Scan for the cell matching the given text and deliver its (X, Y) coordinate at center. 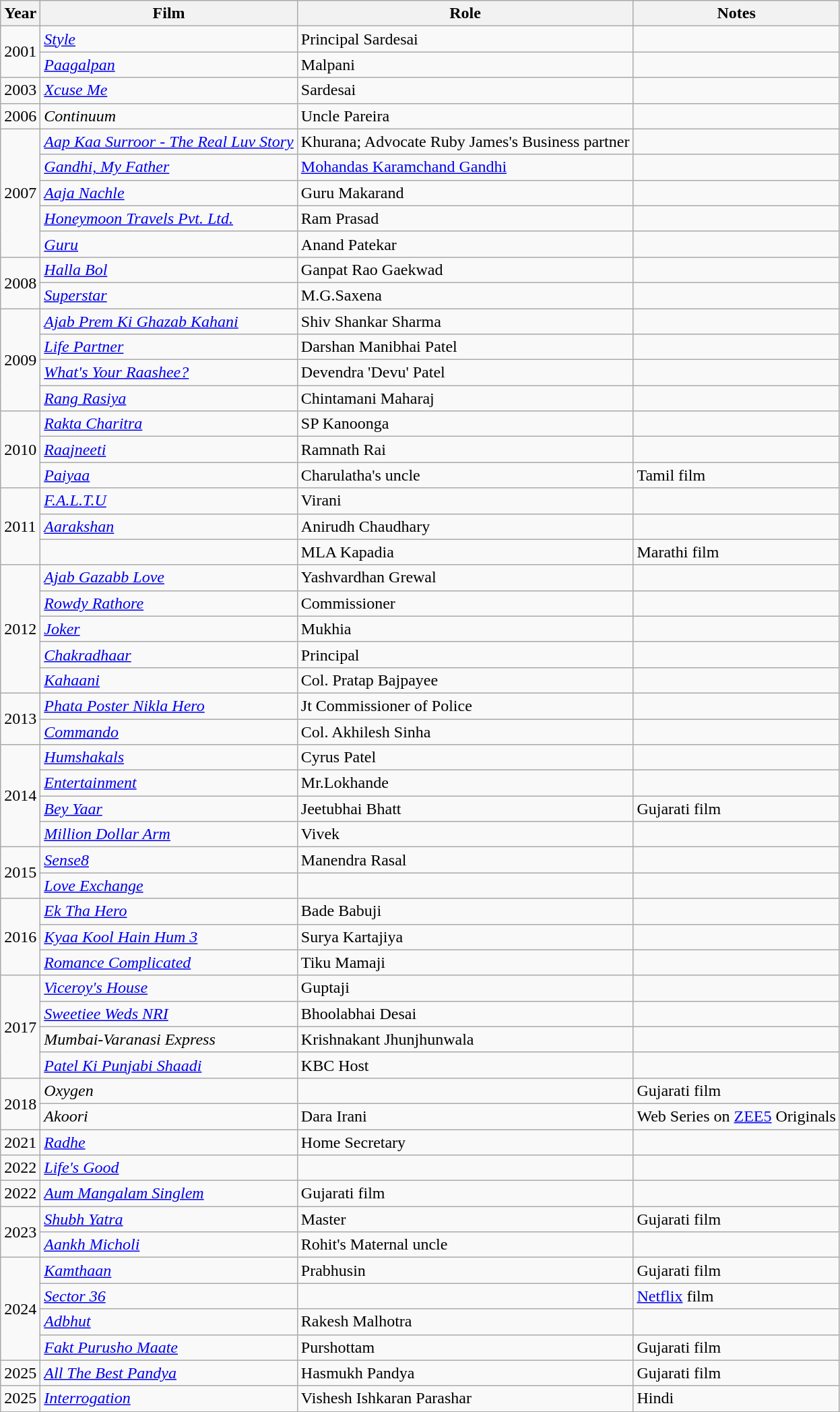
SP Kanoonga (465, 424)
Paiyaa (168, 475)
Style (168, 39)
Ajab Prem Ki Ghazab Kahani (168, 321)
2021 (20, 1142)
Hasmukh Pandya (465, 1373)
Chakradhaar (168, 654)
Paagalpan (168, 65)
Web Series on ZEE5 Originals (736, 1116)
Tamil film (736, 475)
2010 (20, 450)
Humshakals (168, 758)
Romance Complicated (168, 962)
Hindi (736, 1399)
Principal Sardesai (465, 39)
2024 (20, 1309)
Principal (465, 654)
Uncle Pareira (465, 116)
2018 (20, 1103)
What's Your Raashee? (168, 373)
Interrogation (168, 1399)
Mr.Lokhande (465, 783)
Life Partner (168, 347)
Aaja Nachle (168, 193)
Continuum (168, 116)
Darshan Manibhai Patel (465, 347)
Ramnath Rai (465, 450)
Manendra Rasal (465, 860)
2011 (20, 526)
Million Dollar Arm (168, 834)
Mumbai-Varanasi Express (168, 1039)
Surya Kartajiya (465, 937)
Rakesh Malhotra (465, 1322)
Tiku Mamaji (465, 962)
Sardesai (465, 90)
Kamthaan (168, 1270)
Bade Babuji (465, 911)
Prabhusin (465, 1270)
Entertainment (168, 783)
Netflix film (736, 1296)
Col. Akhilesh Sinha (465, 731)
Vishesh Ishkaran Parashar (465, 1399)
Gandhi, My Father (168, 167)
Aarakshan (168, 526)
Vivek (465, 834)
Aankh Micholi (168, 1245)
Viceroy's House (168, 988)
2007 (20, 193)
2017 (20, 1026)
Year (20, 13)
Dara Irani (465, 1116)
Kahaani (168, 680)
Joker (168, 629)
Mohandas Karamchand Gandhi (465, 167)
Sweetiee Weds NRI (168, 1014)
Charulatha's uncle (465, 475)
Purshottam (465, 1347)
Rowdy Rathore (168, 603)
Master (465, 1219)
Shiv Shankar Sharma (465, 321)
Adbhut (168, 1322)
Marathi film (736, 552)
Life's Good (168, 1168)
Khurana; Advocate Ruby James's Business partner (465, 142)
Notes (736, 13)
2006 (20, 116)
Guru (168, 244)
Jeetubhai Bhatt (465, 809)
2003 (20, 90)
Role (465, 13)
Ganpat Rao Gaekwad (465, 270)
All The Best Pandya (168, 1373)
2008 (20, 282)
Jt Commissioner of Police (465, 706)
Mukhia (465, 629)
Anand Patekar (465, 244)
2015 (20, 873)
Rohit's Maternal uncle (465, 1245)
Love Exchange (168, 886)
Akoori (168, 1116)
KBC Host (465, 1065)
2013 (20, 718)
Sector 36 (168, 1296)
F.A.L.T.U (168, 501)
2016 (20, 937)
Honeymoon Travels Pvt. Ltd. (168, 218)
2023 (20, 1232)
Ek Tha Hero (168, 911)
Patel Ki Punjabi Shaadi (168, 1065)
2012 (20, 629)
Commissioner (465, 603)
Xcuse Me (168, 90)
Virani (465, 501)
Aum Mangalam Singlem (168, 1194)
Ajab Gazabb Love (168, 578)
Krishnakant Jhunjhunwala (465, 1039)
Guru Makarand (465, 193)
Radhe (168, 1142)
Phata Poster Nikla Hero (168, 706)
Rang Rasiya (168, 398)
Malpani (465, 65)
Oxygen (168, 1091)
2014 (20, 796)
Yashvardhan Grewal (465, 578)
Home Secretary (465, 1142)
Rakta Charitra (168, 424)
Chintamani Maharaj (465, 398)
M.G.Saxena (465, 295)
Aap Kaa Surroor - The Real Luv Story (168, 142)
Bhoolabhai Desai (465, 1014)
Ram Prasad (465, 218)
Guptaji (465, 988)
Cyrus Patel (465, 758)
2009 (20, 360)
Shubh Yatra (168, 1219)
Bey Yaar (168, 809)
Film (168, 13)
Raajneeti (168, 450)
Kyaa Kool Hain Hum 3 (168, 937)
2001 (20, 52)
Anirudh Chaudhary (465, 526)
Sense8 (168, 860)
Superstar (168, 295)
Devendra 'Devu' Patel (465, 373)
Col. Pratap Bajpayee (465, 680)
Halla Bol (168, 270)
Fakt Purusho Maate (168, 1347)
MLA Kapadia (465, 552)
Commando (168, 731)
